Provide the [x, y] coordinate of the cell's center where the given text is located.  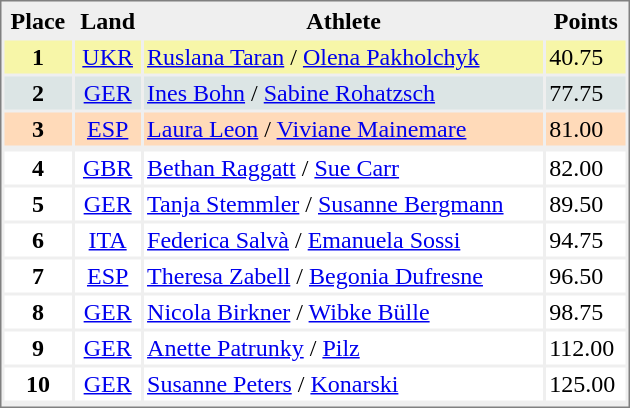
Laura Leon / Viviane Mainemare [344, 128]
2 [38, 92]
94.75 [586, 240]
98.75 [586, 312]
Theresa Zabell / Begonia Dufresne [344, 276]
Tanja Stemmler / Susanne Bergmann [344, 204]
96.50 [586, 276]
Place [38, 20]
Susanne Peters / Konarski [344, 384]
Athlete [344, 20]
Ruslana Taran / Olena Pakholchyk [344, 56]
82.00 [586, 168]
40.75 [586, 56]
81.00 [586, 128]
112.00 [586, 348]
GBR [108, 168]
Federica Salvà / Emanuela Sossi [344, 240]
Nicola Birkner / Wibke Bülle [344, 312]
8 [38, 312]
10 [38, 384]
9 [38, 348]
ITA [108, 240]
Anette Patrunky / Pilz [344, 348]
7 [38, 276]
77.75 [586, 92]
1 [38, 56]
6 [38, 240]
Points [586, 20]
5 [38, 204]
4 [38, 168]
89.50 [586, 204]
Ines Bohn / Sabine Rohatzsch [344, 92]
UKR [108, 56]
Bethan Raggatt / Sue Carr [344, 168]
Land [108, 20]
125.00 [586, 384]
3 [38, 128]
